Return the (X, Y) coordinate for the center point of the cell that contains the specified text.  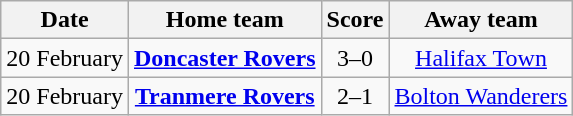
2–1 (355, 96)
Away team (481, 20)
Tranmere Rovers (224, 96)
3–0 (355, 58)
Home team (224, 20)
Bolton Wanderers (481, 96)
Score (355, 20)
Halifax Town (481, 58)
Date (65, 20)
Doncaster Rovers (224, 58)
